Capture the cell that displays the provided text and extract its [x, y] central coordinate. 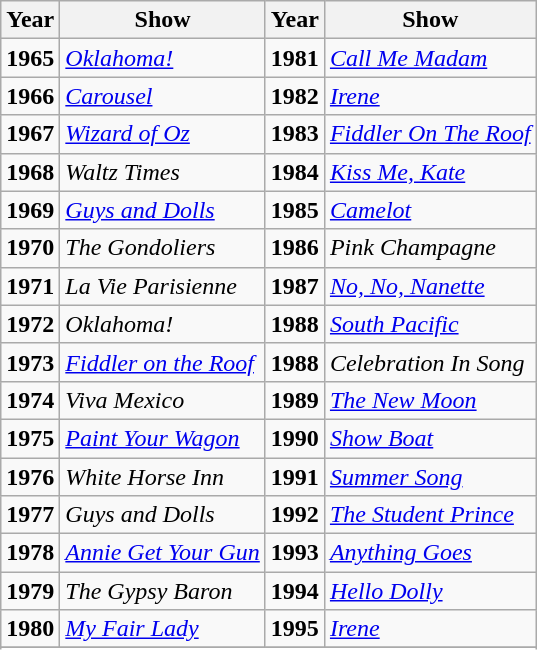
1976 [30, 477]
1968 [30, 172]
White Horse Inn [163, 477]
Call Me Madam [430, 58]
1965 [30, 58]
The New Moon [430, 400]
Kiss Me, Kate [430, 172]
Show Boat [430, 438]
1994 [294, 591]
Anything Goes [430, 553]
1979 [30, 591]
Celebration In Song [430, 362]
1980 [30, 629]
No, No, Nanette [430, 286]
1995 [294, 629]
Camelot [430, 210]
1972 [30, 324]
1984 [294, 172]
Annie Get Your Gun [163, 553]
South Pacific [430, 324]
1969 [30, 210]
My Fair Lady [163, 629]
1974 [30, 400]
Summer Song [430, 477]
Viva Mexico [163, 400]
1978 [30, 553]
1973 [30, 362]
1987 [294, 286]
1967 [30, 134]
Fiddler on the Roof [163, 362]
1971 [30, 286]
The Gondoliers [163, 248]
1993 [294, 553]
Wizard of Oz [163, 134]
1983 [294, 134]
1966 [30, 96]
1990 [294, 438]
Paint Your Wagon [163, 438]
1989 [294, 400]
1982 [294, 96]
1975 [30, 438]
Hello Dolly [430, 591]
1977 [30, 515]
Pink Champagne [430, 248]
1985 [294, 210]
The Gypsy Baron [163, 591]
1991 [294, 477]
1970 [30, 248]
La Vie Parisienne [163, 286]
Fiddler On The Roof [430, 134]
1992 [294, 515]
The Student Prince [430, 515]
1981 [294, 58]
Waltz Times [163, 172]
1986 [294, 248]
Carousel [163, 96]
